Pinpoint the cell where the given text exists, returning its [x, y] midpoint coordinate. 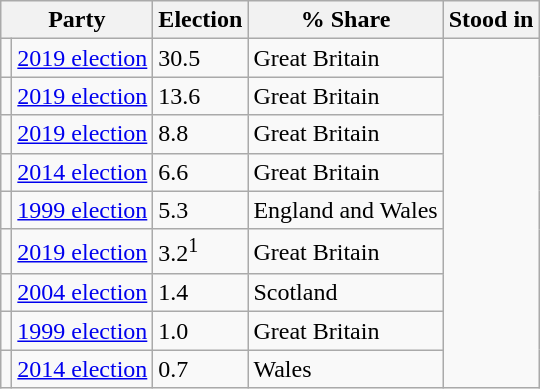
1.0 [200, 331]
Scotland [346, 293]
2004 election [82, 293]
3.21 [200, 252]
30.5 [200, 58]
8.8 [200, 134]
Election [200, 20]
Wales [346, 369]
1.4 [200, 293]
% Share [346, 20]
0.7 [200, 369]
Party [77, 20]
Stood in [491, 20]
13.6 [200, 96]
5.3 [200, 210]
6.6 [200, 172]
England and Wales [346, 210]
